Output the [x, y] coordinate of the center of the cell containing the given text.  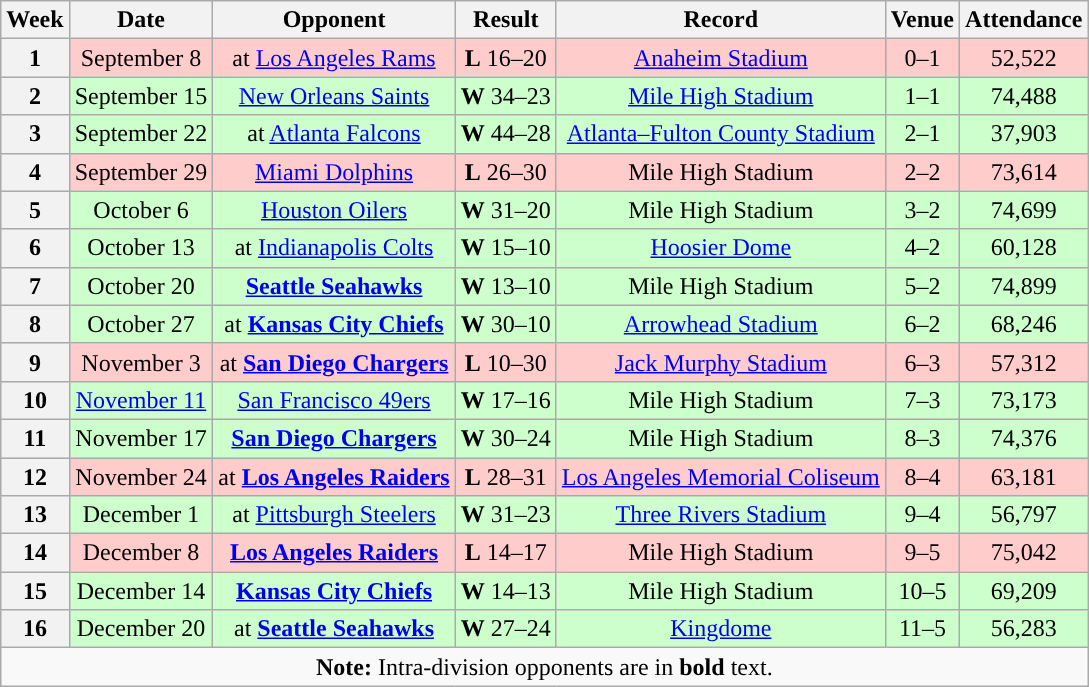
at Indianapolis Colts [334, 248]
4 [35, 172]
8 [35, 324]
Los Angeles Memorial Coliseum [720, 477]
Record [720, 20]
15 [35, 591]
November 24 [141, 477]
Jack Murphy Stadium [720, 362]
L 10–30 [506, 362]
Anaheim Stadium [720, 58]
Note: Intra-division opponents are in bold text. [544, 667]
0–1 [922, 58]
8–3 [922, 438]
73,173 [1024, 400]
W 30–24 [506, 438]
November 17 [141, 438]
7 [35, 286]
New Orleans Saints [334, 96]
Venue [922, 20]
December 20 [141, 629]
W 17–16 [506, 400]
at Kansas City Chiefs [334, 324]
Three Rivers Stadium [720, 515]
Seattle Seahawks [334, 286]
December 8 [141, 553]
63,181 [1024, 477]
Result [506, 20]
4–2 [922, 248]
68,246 [1024, 324]
7–3 [922, 400]
at Seattle Seahawks [334, 629]
L 26–30 [506, 172]
L 28–31 [506, 477]
W 31–23 [506, 515]
1–1 [922, 96]
56,283 [1024, 629]
1 [35, 58]
12 [35, 477]
Kansas City Chiefs [334, 591]
Los Angeles Raiders [334, 553]
December 14 [141, 591]
73,614 [1024, 172]
3–2 [922, 210]
Miami Dolphins [334, 172]
W 30–10 [506, 324]
San Diego Chargers [334, 438]
69,209 [1024, 591]
8–4 [922, 477]
74,488 [1024, 96]
W 15–10 [506, 248]
W 44–28 [506, 134]
L 14–17 [506, 553]
9–4 [922, 515]
December 1 [141, 515]
74,376 [1024, 438]
75,042 [1024, 553]
56,797 [1024, 515]
13 [35, 515]
10 [35, 400]
11–5 [922, 629]
at Los Angeles Rams [334, 58]
September 22 [141, 134]
Houston Oilers [334, 210]
at Atlanta Falcons [334, 134]
57,312 [1024, 362]
6 [35, 248]
Kingdome [720, 629]
52,522 [1024, 58]
11 [35, 438]
14 [35, 553]
October 13 [141, 248]
10–5 [922, 591]
5 [35, 210]
2–2 [922, 172]
Week [35, 20]
6–2 [922, 324]
November 3 [141, 362]
6–3 [922, 362]
74,699 [1024, 210]
60,128 [1024, 248]
2 [35, 96]
W 34–23 [506, 96]
9 [35, 362]
at San Diego Chargers [334, 362]
November 11 [141, 400]
Hoosier Dome [720, 248]
W 27–24 [506, 629]
37,903 [1024, 134]
W 13–10 [506, 286]
Opponent [334, 20]
September 15 [141, 96]
September 29 [141, 172]
9–5 [922, 553]
October 6 [141, 210]
San Francisco 49ers [334, 400]
Arrowhead Stadium [720, 324]
at Los Angeles Raiders [334, 477]
Attendance [1024, 20]
October 20 [141, 286]
W 31–20 [506, 210]
W 14–13 [506, 591]
at Pittsburgh Steelers [334, 515]
74,899 [1024, 286]
L 16–20 [506, 58]
Date [141, 20]
5–2 [922, 286]
Atlanta–Fulton County Stadium [720, 134]
2–1 [922, 134]
3 [35, 134]
September 8 [141, 58]
16 [35, 629]
October 27 [141, 324]
